Extract the (X, Y) coordinate from the center of the cell holding the provided text.  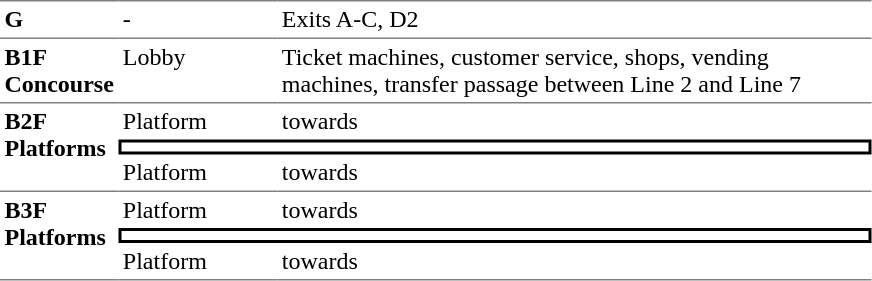
Ticket machines, customer service, shops, vending machines, transfer passage between Line 2 and Line 7 (574, 71)
B1FConcourse (59, 71)
Lobby (198, 71)
Exits A-C, D2 (574, 19)
G (59, 19)
B2F Platforms (59, 148)
- (198, 19)
B3F Platforms (59, 236)
